Determine the [x, y] coordinate at the center of the cell enclosing the given text.  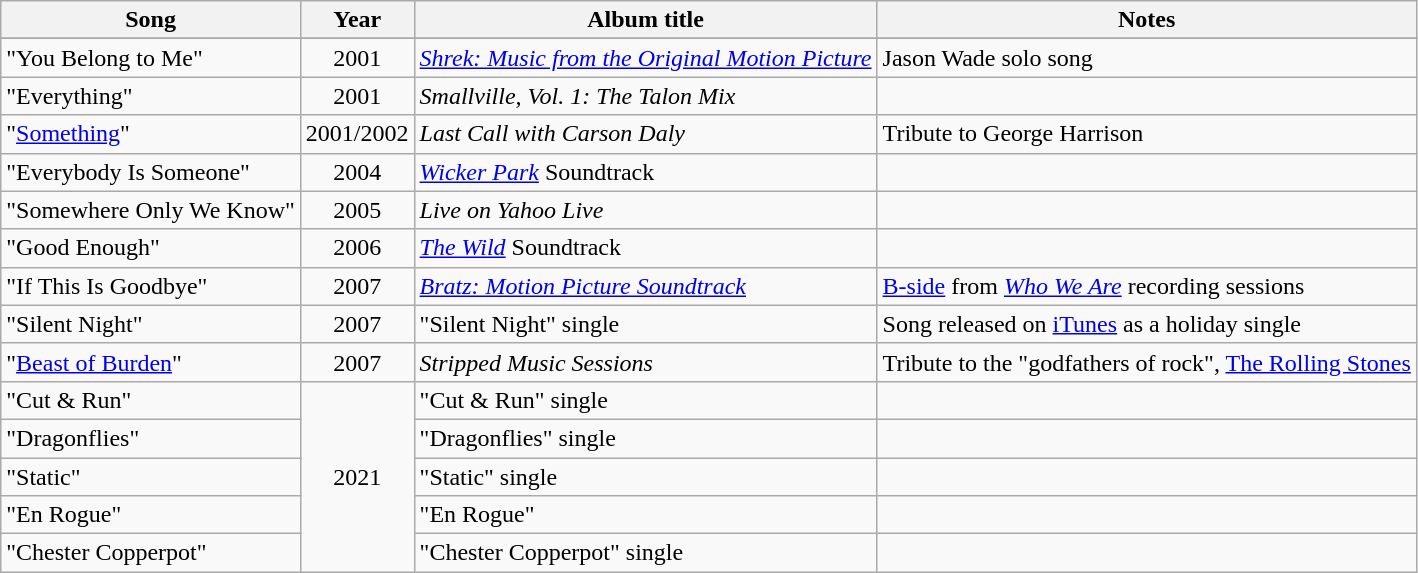
Last Call with Carson Daly [646, 134]
"If This Is Goodbye" [151, 286]
Tribute to George Harrison [1146, 134]
Notes [1146, 20]
"Beast of Burden" [151, 362]
2004 [357, 172]
"Chester Copperpot" [151, 553]
B-side from Who We Are recording sessions [1146, 286]
Song [151, 20]
"Something" [151, 134]
"Static" [151, 477]
"You Belong to Me" [151, 58]
Bratz: Motion Picture Soundtrack [646, 286]
"Everybody Is Someone" [151, 172]
Shrek: Music from the Original Motion Picture [646, 58]
2021 [357, 476]
Year [357, 20]
Jason Wade solo song [1146, 58]
Smallville, Vol. 1: The Talon Mix [646, 96]
"Dragonflies" [151, 438]
"Chester Copperpot" single [646, 553]
"Silent Night" single [646, 324]
"Silent Night" [151, 324]
"Dragonflies" single [646, 438]
Song released on iTunes as a holiday single [1146, 324]
"Cut & Run" single [646, 400]
"Good Enough" [151, 248]
Wicker Park Soundtrack [646, 172]
2001/2002 [357, 134]
"Somewhere Only We Know" [151, 210]
The Wild Soundtrack [646, 248]
Live on Yahoo Live [646, 210]
"Static" single [646, 477]
Album title [646, 20]
2005 [357, 210]
2006 [357, 248]
Tribute to the "godfathers of rock", The Rolling Stones [1146, 362]
"Everything" [151, 96]
"Cut & Run" [151, 400]
Stripped Music Sessions [646, 362]
